Scan for the cell matching the given text and deliver its (X, Y) coordinate at center. 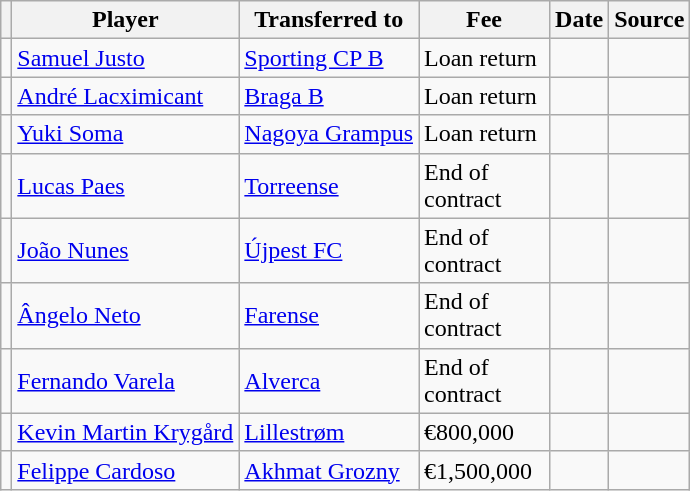
€800,000 (484, 432)
€1,500,000 (484, 470)
Date (580, 20)
Lucas Paes (126, 186)
Yuki Soma (126, 134)
André Lacximicant (126, 96)
Source (650, 20)
Fee (484, 20)
Újpest FC (329, 250)
Akhmat Grozny (329, 470)
João Nunes (126, 250)
Transferred to (329, 20)
Fernando Varela (126, 380)
Braga B (329, 96)
Lillestrøm (329, 432)
Alverca (329, 380)
Ângelo Neto (126, 316)
Kevin Martin Krygård (126, 432)
Farense (329, 316)
Sporting CP B (329, 58)
Felippe Cardoso (126, 470)
Player (126, 20)
Samuel Justo (126, 58)
Nagoya Grampus (329, 134)
Torreense (329, 186)
